Return (X, Y) of the center of cell containing provided text 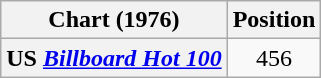
Chart (1976) (114, 20)
456 (274, 58)
Position (274, 20)
US Billboard Hot 100 (114, 58)
